Identify which cell holds the provided text, then report its (X, Y) central coordinate. 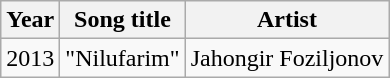
2013 (30, 58)
Jahongir Foziljonov (287, 58)
"Nilufarim" (122, 58)
Artist (287, 20)
Song title (122, 20)
Year (30, 20)
